Scan for the cell matching the given text and deliver its (x, y) coordinate at center. 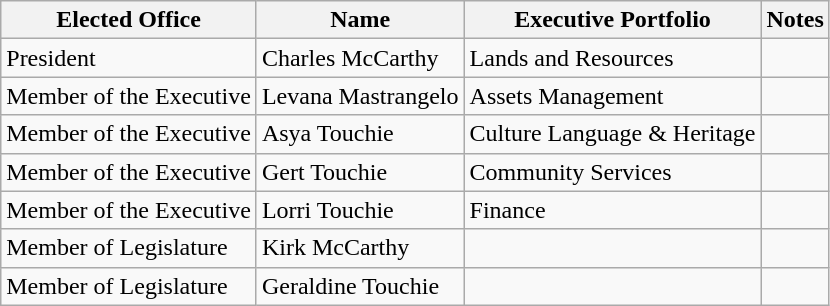
Assets Management (612, 96)
President (129, 58)
Elected Office (129, 20)
Levana Mastrangelo (360, 96)
Executive Portfolio (612, 20)
Asya Touchie (360, 134)
Kirk McCarthy (360, 248)
Culture Language & Heritage (612, 134)
Finance (612, 210)
Community Services (612, 172)
Lorri Touchie (360, 210)
Notes (795, 20)
Name (360, 20)
Lands and Resources (612, 58)
Gert Touchie (360, 172)
Charles McCarthy (360, 58)
Geraldine Touchie (360, 286)
